Identify which cell holds the provided text, then report its [x, y] central coordinate. 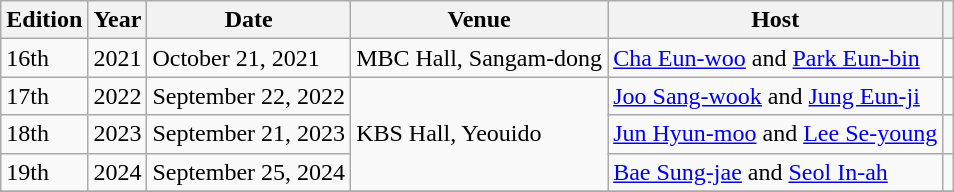
Year [118, 20]
2024 [118, 172]
Joo Sang-wook and Jung Eun-ji [776, 96]
September 21, 2023 [249, 134]
September 22, 2022 [249, 96]
Venue [480, 20]
19th [44, 172]
18th [44, 134]
Bae Sung-jae and Seol In-ah [776, 172]
2021 [118, 58]
2022 [118, 96]
Date [249, 20]
2023 [118, 134]
17th [44, 96]
Jun Hyun-moo and Lee Se-young [776, 134]
KBS Hall, Yeouido [480, 134]
September 25, 2024 [249, 172]
MBC Hall, Sangam-dong [480, 58]
16th [44, 58]
Edition [44, 20]
Cha Eun-woo and Park Eun-bin [776, 58]
Host [776, 20]
October 21, 2021 [249, 58]
